Locate the cell with the specified text and output its [X, Y] center coordinate. 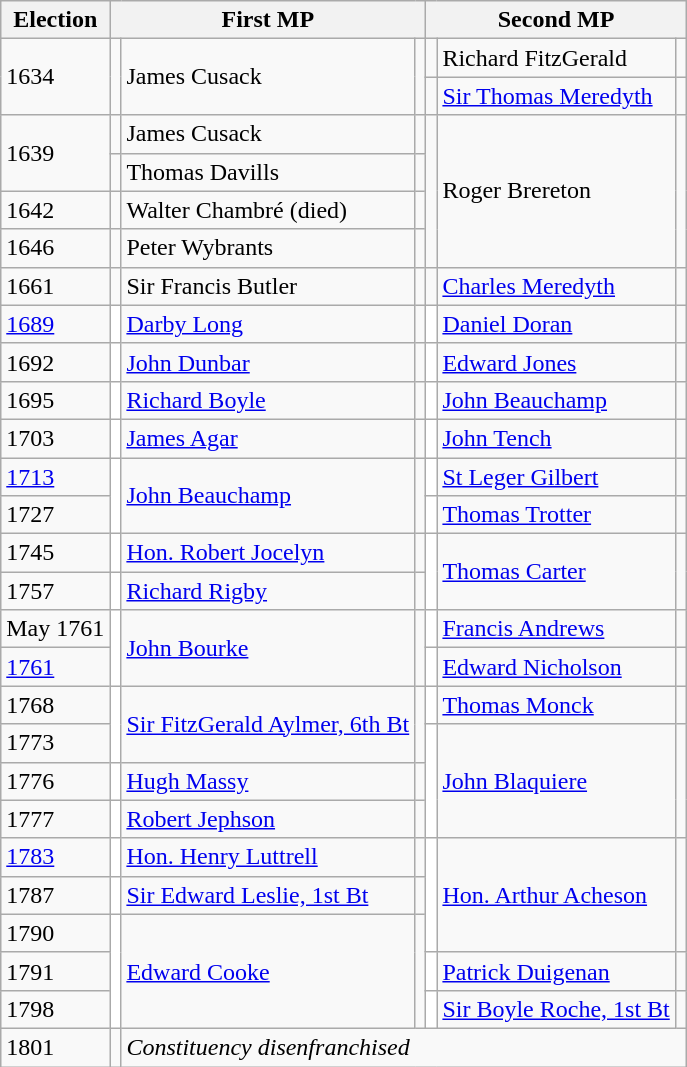
Thomas Monck [556, 705]
Edward Nicholson [556, 667]
Thomas Davills [268, 172]
1768 [56, 705]
Patrick Duigenan [556, 971]
1692 [56, 362]
1791 [56, 971]
Francis Andrews [556, 629]
1727 [56, 515]
John Tench [556, 438]
1634 [56, 77]
Sir Thomas Meredyth [556, 96]
1695 [56, 400]
1713 [56, 477]
Darby Long [268, 324]
May 1761 [56, 629]
Hon. Robert Jocelyn [268, 553]
John Dunbar [268, 362]
Richard FitzGerald [556, 58]
1790 [56, 933]
Sir Edward Leslie, 1st Bt [268, 895]
1757 [56, 591]
1689 [56, 324]
John Bourke [268, 648]
Peter Wybrants [268, 248]
Daniel Doran [556, 324]
Roger Brereton [556, 191]
Hon. Henry Luttrell [268, 857]
Richard Boyle [268, 400]
Election [56, 20]
James Agar [268, 438]
John Blaquiere [556, 781]
1776 [56, 781]
Sir Boyle Roche, 1st Bt [556, 1009]
1773 [56, 743]
Robert Jephson [268, 819]
First MP [268, 20]
Hugh Massy [268, 781]
Walter Chambré (died) [268, 210]
Thomas Carter [556, 572]
1787 [56, 895]
1777 [56, 819]
Sir Francis Butler [268, 286]
1703 [56, 438]
Hon. Arthur Acheson [556, 895]
1783 [56, 857]
St Leger Gilbert [556, 477]
Sir FitzGerald Aylmer, 6th Bt [268, 724]
Charles Meredyth [556, 286]
1801 [56, 1047]
1646 [56, 248]
1745 [56, 553]
1642 [56, 210]
Richard Rigby [268, 591]
1761 [56, 667]
1639 [56, 153]
Edward Jones [556, 362]
1798 [56, 1009]
1661 [56, 286]
Thomas Trotter [556, 515]
Second MP [556, 20]
Constituency disenfranchised [404, 1047]
Edward Cooke [268, 971]
